Provide the (X, Y) coordinate of the cell's center where the given text is located.  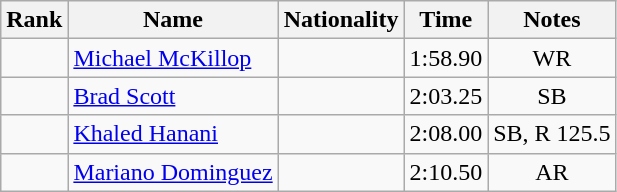
2:10.50 (446, 172)
Mariano Dominguez (173, 172)
2:03.25 (446, 96)
1:58.90 (446, 58)
2:08.00 (446, 134)
Nationality (341, 20)
Notes (552, 20)
SB (552, 96)
Time (446, 20)
SB, R 125.5 (552, 134)
Brad Scott (173, 96)
Khaled Hanani (173, 134)
Name (173, 20)
AR (552, 172)
Michael McKillop (173, 58)
Rank (34, 20)
WR (552, 58)
